Output the [x, y] coordinate of the center of the cell containing the given text.  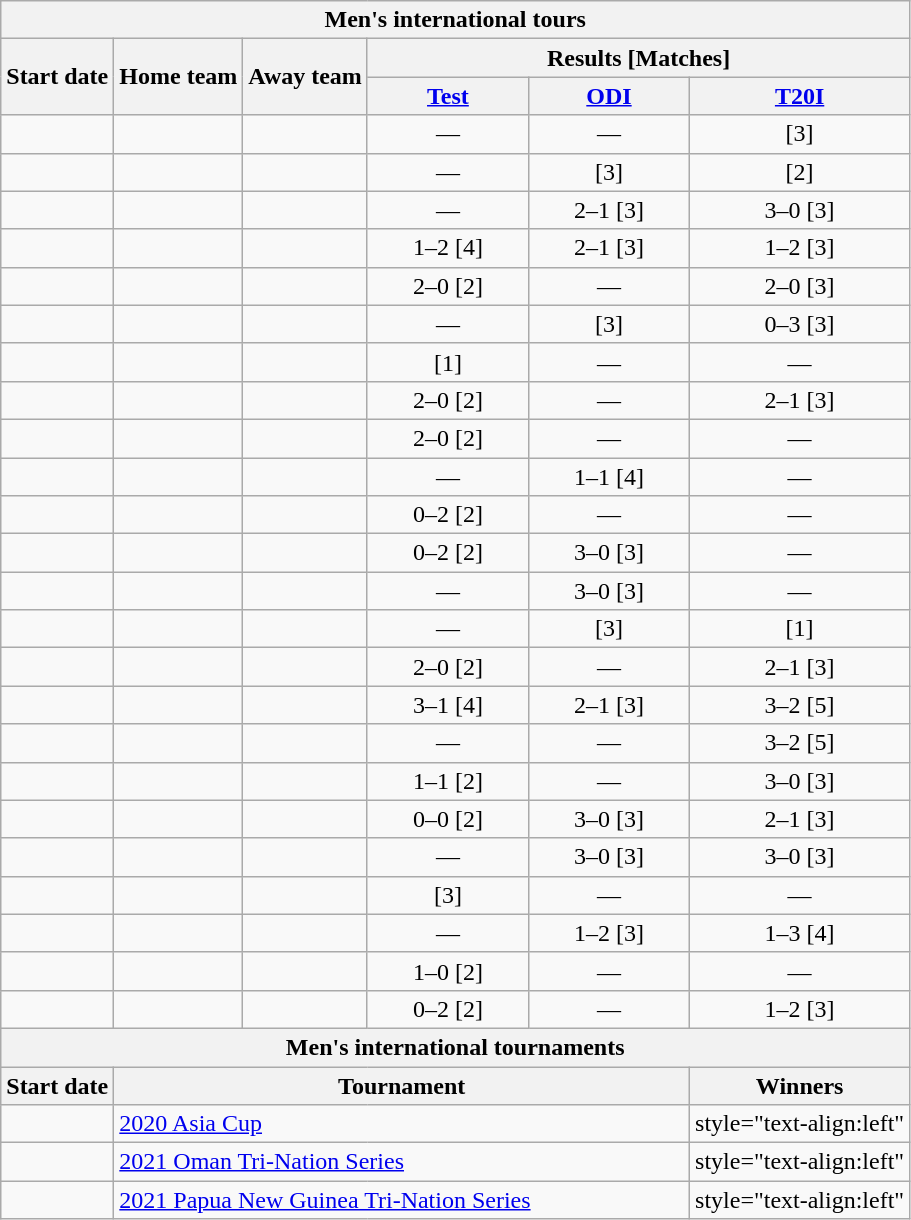
1–1 [4] [608, 477]
2020 Asia Cup [402, 1124]
1–3 [4] [800, 933]
2–0 [3] [800, 286]
T20I [800, 96]
ODI [608, 96]
Men's international tournaments [456, 1047]
1–1 [2] [448, 781]
3–1 [4] [448, 705]
Men's international tours [456, 20]
1–0 [2] [448, 971]
Winners [800, 1085]
2021 Oman Tri-Nation Series [402, 1162]
Tournament [402, 1085]
Away team [306, 77]
Home team [178, 77]
2021 Papua New Guinea Tri-Nation Series [402, 1200]
Results [Matches] [638, 58]
[2] [800, 172]
1–2 [4] [448, 248]
0–3 [3] [800, 324]
0–0 [2] [448, 819]
Test [448, 96]
